Identify which cell holds the provided text, then report its (x, y) central coordinate. 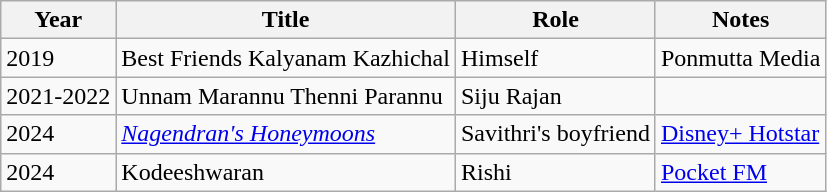
Disney+ Hotstar (740, 134)
Nagendran's Honeymoons (286, 134)
Best Friends Kalyanam Kazhichal (286, 58)
Siju Rajan (555, 96)
Pocket FM (740, 172)
Notes (740, 20)
Himself (555, 58)
Rishi (555, 172)
Unnam Marannu Thenni Parannu (286, 96)
Savithri's boyfriend (555, 134)
2021-2022 (58, 96)
Year (58, 20)
Kodeeshwaran (286, 172)
Title (286, 20)
Ponmutta Media (740, 58)
Role (555, 20)
2019 (58, 58)
